Search for the cell housing the specified text and yield its (X, Y) center coordinate. 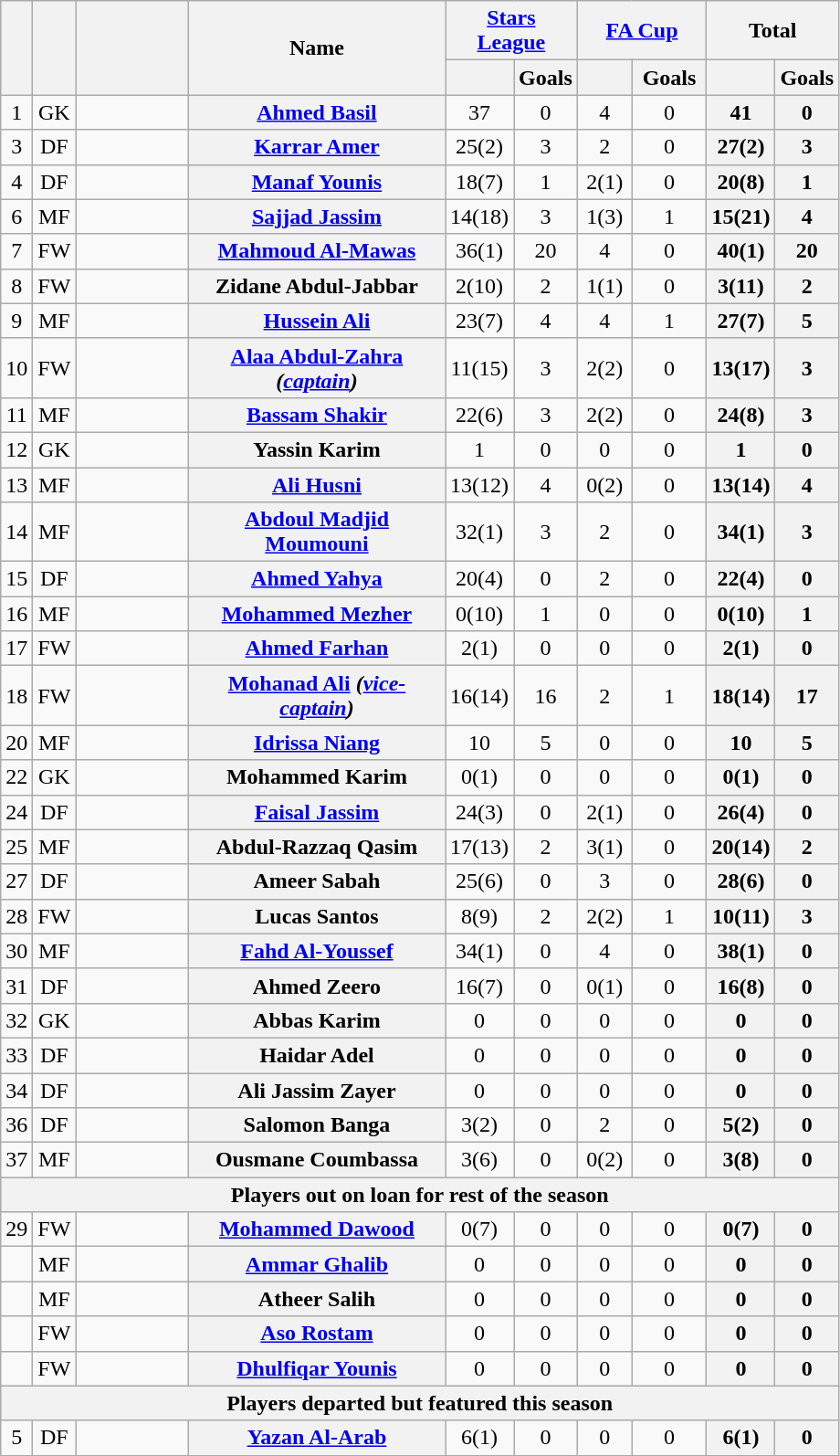
14 (16, 532)
Atheer Salih (316, 1299)
22 (16, 777)
3(8) (741, 1160)
Dhulfiqar Younis (316, 1368)
20(14) (741, 847)
Ameer Sabah (316, 881)
33 (16, 1055)
25 (16, 847)
Fahd Al-Youssef (316, 951)
28 (16, 916)
18(7) (480, 182)
15(21) (741, 216)
10(11) (741, 916)
30 (16, 951)
29 (16, 1229)
Idrissa Niang (316, 743)
Ahmed Zeero (316, 986)
Haidar Adel (316, 1055)
14(18) (480, 216)
9 (16, 321)
Manaf Younis (316, 182)
Aso Rostam (316, 1334)
36(1) (480, 251)
3(2) (480, 1125)
Name (316, 47)
32 (16, 1020)
16(7) (480, 986)
6 (16, 216)
13(12) (480, 485)
1(1) (604, 286)
Sajjad Jassim (316, 216)
Mohanad Ali (vice-captain) (316, 696)
Players out on loan for rest of the season (420, 1195)
Ammar Ghalib (316, 1264)
27(7) (741, 321)
13(17) (741, 367)
28(6) (741, 881)
15 (16, 579)
Ahmed Yahya (316, 579)
Yassin Karim (316, 449)
3(6) (480, 1160)
32(1) (480, 532)
3(11) (741, 286)
20(8) (741, 182)
36 (16, 1125)
38(1) (741, 951)
Yazan Al-Arab (316, 1438)
16(8) (741, 986)
8 (16, 286)
27(2) (741, 147)
Ali Jassim Zayer (316, 1090)
23(7) (480, 321)
40(1) (741, 251)
Salomon Banga (316, 1125)
26(4) (741, 812)
18(14) (741, 696)
Abdoul Madjid Moumouni (316, 532)
5(2) (741, 1125)
13 (16, 485)
17(13) (480, 847)
Ahmed Farhan (316, 649)
13(14) (741, 485)
Bassam Shakir (316, 415)
20(4) (480, 579)
7 (16, 251)
Abdul-Razzaq Qasim (316, 847)
Total (772, 31)
11(15) (480, 367)
3(1) (604, 847)
24(8) (741, 415)
31 (16, 986)
Players departed but featured this season (420, 1403)
Mahmoud Al-Mawas (316, 251)
Hussein Ali (316, 321)
Alaa Abdul-Zahra (captain) (316, 367)
41 (741, 112)
Zidane Abdul-Jabbar (316, 286)
Mohammed Dawood (316, 1229)
Ali Husni (316, 485)
25(6) (480, 881)
Lucas Santos (316, 916)
27 (16, 881)
Ahmed Basil (316, 112)
11 (16, 415)
1(3) (604, 216)
Stars League (511, 31)
2(10) (480, 286)
16(14) (480, 696)
Mohammed Karim (316, 777)
12 (16, 449)
18 (16, 696)
Karrar Amer (316, 147)
24 (16, 812)
24(3) (480, 812)
22(6) (480, 415)
Abbas Karim (316, 1020)
FA Cup (642, 31)
Mohammed Mezher (316, 614)
Faisal Jassim (316, 812)
Ousmane Coumbassa (316, 1160)
25(2) (480, 147)
34 (16, 1090)
22(4) (741, 579)
8(9) (480, 916)
